Return (x, y) of the center of cell containing provided text 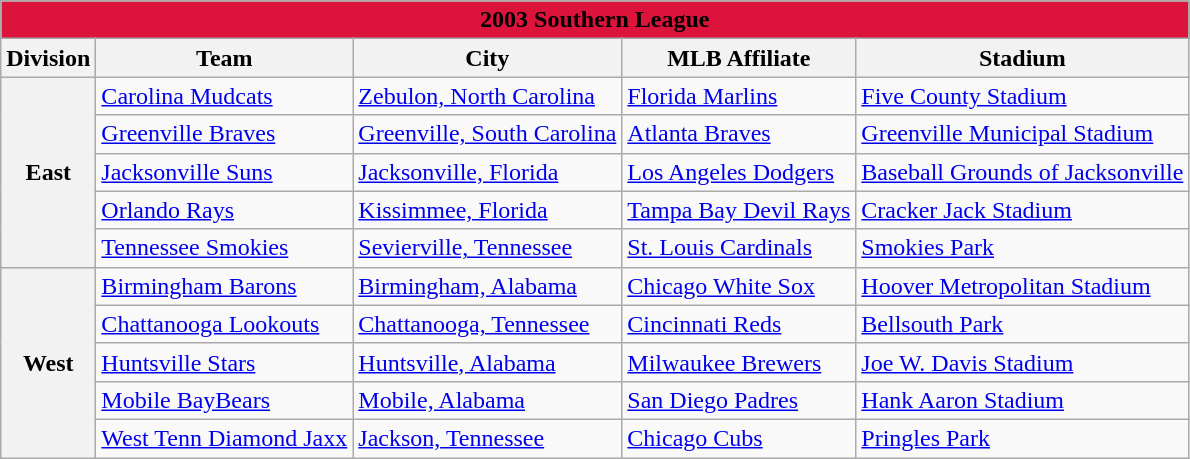
San Diego Padres (739, 400)
Jacksonville Suns (224, 172)
West Tenn Diamond Jaxx (224, 438)
Florida Marlins (739, 96)
Cincinnati Reds (739, 324)
Smokies Park (1022, 248)
Milwaukee Brewers (739, 362)
West (48, 362)
St. Louis Cardinals (739, 248)
Sevierville, Tennessee (488, 248)
Chattanooga, Tennessee (488, 324)
Birmingham, Alabama (488, 286)
Stadium (1022, 58)
Huntsville Stars (224, 362)
East (48, 172)
Zebulon, North Carolina (488, 96)
Team (224, 58)
Carolina Mudcats (224, 96)
Bellsouth Park (1022, 324)
Baseball Grounds of Jacksonville (1022, 172)
Mobile, Alabama (488, 400)
Tennessee Smokies (224, 248)
Tampa Bay Devil Rays (739, 210)
Jackson, Tennessee (488, 438)
Los Angeles Dodgers (739, 172)
Mobile BayBears (224, 400)
Hank Aaron Stadium (1022, 400)
Hoover Metropolitan Stadium (1022, 286)
Five County Stadium (1022, 96)
2003 Southern League (595, 20)
Pringles Park (1022, 438)
Chicago White Sox (739, 286)
Atlanta Braves (739, 134)
Kissimmee, Florida (488, 210)
Division (48, 58)
Huntsville, Alabama (488, 362)
Chattanooga Lookouts (224, 324)
Joe W. Davis Stadium (1022, 362)
MLB Affiliate (739, 58)
Orlando Rays (224, 210)
Birmingham Barons (224, 286)
Jacksonville, Florida (488, 172)
Greenville Municipal Stadium (1022, 134)
Greenville Braves (224, 134)
City (488, 58)
Chicago Cubs (739, 438)
Cracker Jack Stadium (1022, 210)
Greenville, South Carolina (488, 134)
